Locate the cell with the specified text and output its [X, Y] center coordinate. 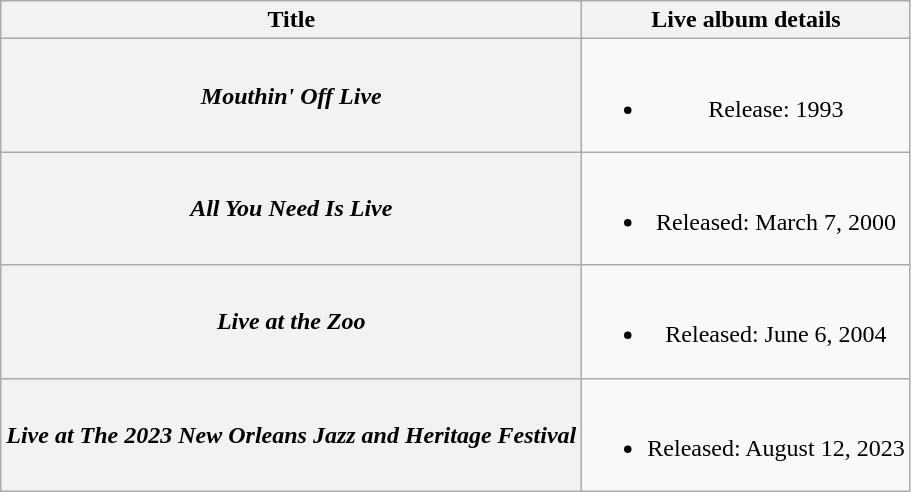
All You Need Is Live [292, 208]
Released: August 12, 2023 [746, 434]
Live album details [746, 20]
Title [292, 20]
Live at The 2023 New Orleans Jazz and Heritage Festival [292, 434]
Live at the Zoo [292, 322]
Released: March 7, 2000 [746, 208]
Mouthin' Off Live [292, 96]
Release: 1993 [746, 96]
Released: June 6, 2004 [746, 322]
